Pinpoint the cell where the given text exists, returning its (X, Y) midpoint coordinate. 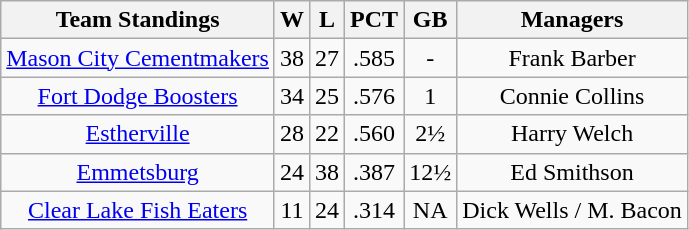
.314 (374, 210)
.560 (374, 134)
Ed Smithson (572, 172)
Fort Dodge Boosters (138, 96)
22 (328, 134)
1 (430, 96)
W (292, 20)
GB (430, 20)
Harry Welch (572, 134)
Mason City Cementmakers (138, 58)
.387 (374, 172)
11 (292, 210)
PCT (374, 20)
12½ (430, 172)
L (328, 20)
NA (430, 210)
2½ (430, 134)
25 (328, 96)
Estherville (138, 134)
34 (292, 96)
- (430, 58)
Team Standings (138, 20)
Clear Lake Fish Eaters (138, 210)
Frank Barber (572, 58)
Managers (572, 20)
Connie Collins (572, 96)
28 (292, 134)
Dick Wells / M. Bacon (572, 210)
.576 (374, 96)
27 (328, 58)
.585 (374, 58)
Emmetsburg (138, 172)
